Provide the [X, Y] coordinate of the cell's center where the given text is located.  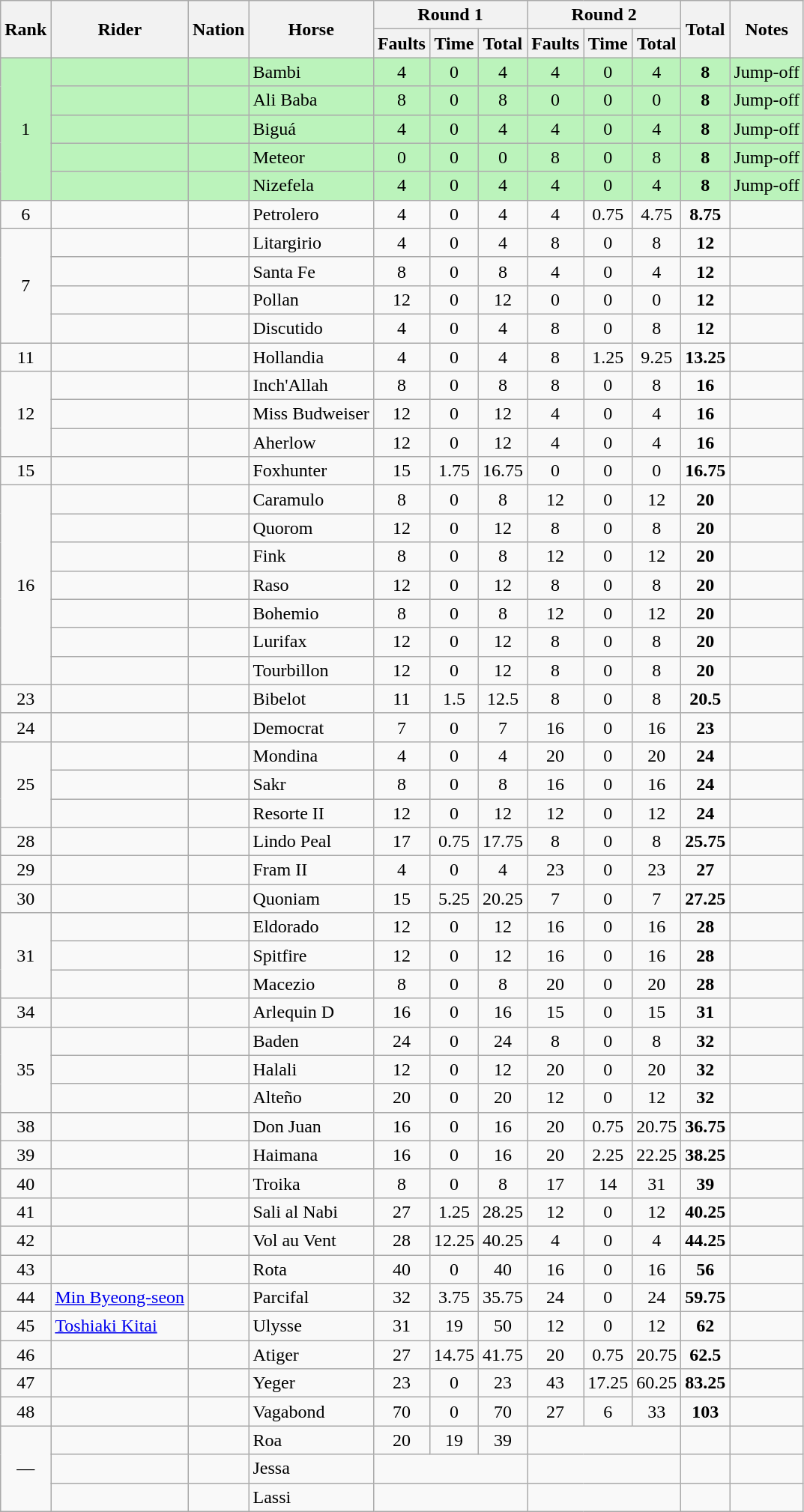
36.75 [706, 1126]
Vagabond [311, 1412]
45 [25, 1326]
Litargirio [311, 243]
59.75 [706, 1298]
Roa [311, 1440]
27.25 [706, 899]
62.5 [706, 1355]
25.75 [706, 842]
Parcifal [311, 1298]
33 [656, 1412]
47 [25, 1383]
41.75 [504, 1355]
Biguá [311, 129]
30 [25, 899]
12.5 [504, 699]
Bohemio [311, 613]
13.25 [706, 357]
Don Juan [311, 1126]
103 [706, 1412]
Notes [767, 29]
Pollan [311, 300]
4.75 [656, 214]
Quorom [311, 528]
28.25 [504, 1212]
34 [25, 1012]
Bambi [311, 72]
44 [25, 1298]
Yeger [311, 1383]
Resorte II [311, 813]
Lindo Peal [311, 842]
5.25 [454, 899]
Discutido [311, 328]
Miss Budweiser [311, 414]
Aherlow [311, 443]
Petrolero [311, 214]
35.75 [504, 1298]
9.25 [656, 357]
12.25 [454, 1240]
38.25 [706, 1155]
Vol au Vent [311, 1240]
Arlequin D [311, 1012]
Round 1 [450, 15]
Ulysse [311, 1326]
56 [706, 1269]
25 [25, 784]
Foxhunter [311, 471]
35 [25, 1069]
1.5 [454, 699]
14.75 [454, 1355]
Lurifax [311, 642]
Rota [311, 1269]
1.75 [454, 471]
Mondina [311, 756]
Halali [311, 1069]
60.25 [656, 1383]
20.25 [504, 899]
Macezio [311, 984]
20.5 [706, 699]
Ali Baba [311, 100]
62 [706, 1326]
Baden [311, 1041]
17.25 [608, 1383]
48 [25, 1412]
Alteño [311, 1098]
Atiger [311, 1355]
83.25 [706, 1383]
Inch'Allah [311, 386]
Quoniam [311, 899]
Toshiaki Kitai [120, 1326]
50 [504, 1326]
2.25 [608, 1155]
14 [608, 1183]
Spitfire [311, 956]
46 [25, 1355]
Haimana [311, 1155]
Tourbillon [311, 670]
Raso [311, 585]
17.75 [504, 842]
Hollandia [311, 357]
Troika [311, 1183]
Caramulo [311, 500]
Round 2 [604, 15]
Bibelot [311, 699]
42 [25, 1240]
Lassi [311, 1497]
41 [25, 1212]
8.75 [706, 214]
Democrat [311, 727]
Rank [25, 29]
Eldorado [311, 927]
Sakr [311, 784]
Horse [311, 29]
Fram II [311, 870]
Nizefela [311, 186]
Jessa [311, 1469]
Nation [219, 29]
Min Byeong-seon [120, 1298]
Santa Fe [311, 271]
Rider [120, 29]
1 [25, 129]
29 [25, 870]
Sali al Nabi [311, 1212]
3.75 [454, 1298]
44.25 [706, 1240]
Meteor [311, 157]
22.25 [656, 1155]
Fink [311, 556]
38 [25, 1126]
— [25, 1469]
